Provide the [X, Y] coordinate of the cell's center where the given text is located.  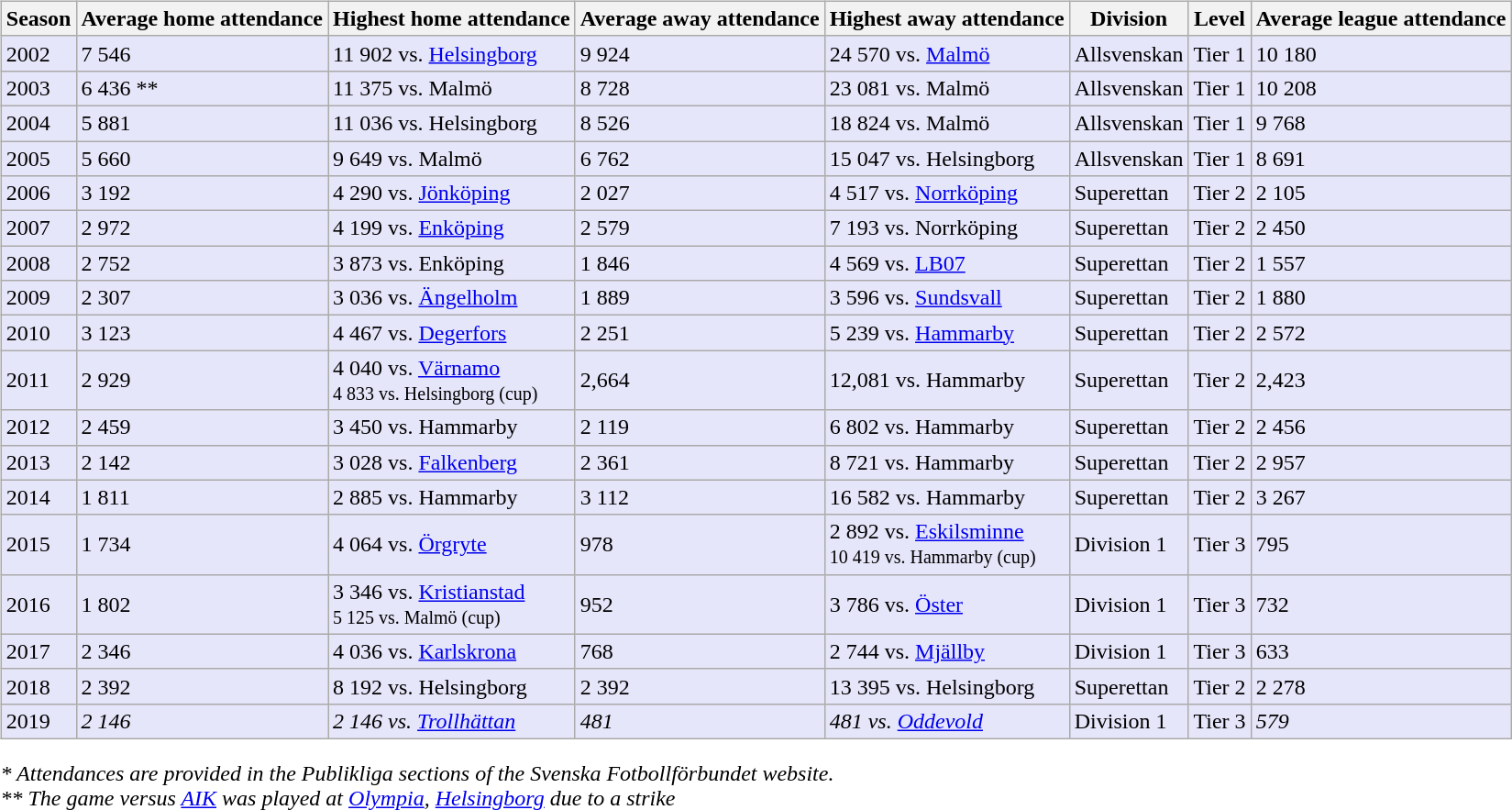
732 [1381, 604]
633 [1381, 651]
12,081 vs. Hammarby [946, 380]
2 251 [700, 333]
Level [1220, 18]
2 027 [700, 194]
2011 [39, 380]
481 [700, 721]
3 036 vs. Ängelholm [452, 298]
2 346 [202, 651]
10 208 [1381, 88]
2 752 [202, 263]
1 734 [202, 545]
4 517 vs. Norrköping [946, 194]
2 929 [202, 380]
3 873 vs. Enköping [452, 263]
2 146 [202, 721]
2010 [39, 333]
Highest away attendance [946, 18]
2,423 [1381, 380]
1 889 [700, 298]
1 880 [1381, 298]
2008 [39, 263]
2 459 [202, 427]
4 467 vs. Degerfors [452, 333]
11 375 vs. Malmö [452, 88]
Average home attendance [202, 18]
23 081 vs. Malmö [946, 88]
3 450 vs. Hammarby [452, 427]
2 146 vs. Trollhättan [452, 721]
9 924 [700, 53]
2 579 [700, 228]
579 [1381, 721]
1 557 [1381, 263]
2,664 [700, 380]
4 064 vs. Örgryte [452, 545]
2003 [39, 88]
7 193 vs. Norrköping [946, 228]
16 582 vs. Hammarby [946, 497]
3 346 vs. Kristianstad5 125 vs. Malmö (cup) [452, 604]
2002 [39, 53]
5 660 [202, 159]
11 036 vs. Helsingborg [452, 123]
2019 [39, 721]
2014 [39, 497]
2 119 [700, 427]
11 902 vs. Helsingborg [452, 53]
7 546 [202, 53]
2 278 [1381, 686]
2009 [39, 298]
978 [700, 545]
8 691 [1381, 159]
1 802 [202, 604]
2004 [39, 123]
Division [1129, 18]
4 290 vs. Jönköping [452, 194]
2 892 vs. Eskilsminne10 419 vs. Hammarby (cup) [946, 545]
3 596 vs. Sundsvall [946, 298]
24 570 vs. Malmö [946, 53]
2 361 [700, 462]
2006 [39, 194]
9 649 vs. Malmö [452, 159]
4 569 vs. LB07 [946, 263]
3 123 [202, 333]
2 885 vs. Hammarby [452, 497]
4 199 vs. Enköping [452, 228]
795 [1381, 545]
2 572 [1381, 333]
2 744 vs. Mjällby [946, 651]
18 824 vs. Malmö [946, 123]
Average league attendance [1381, 18]
2 307 [202, 298]
3 267 [1381, 497]
8 526 [700, 123]
6 762 [700, 159]
Average away attendance [700, 18]
10 180 [1381, 53]
9 768 [1381, 123]
3 028 vs. Falkenberg [452, 462]
2016 [39, 604]
3 112 [700, 497]
3 786 vs. Öster [946, 604]
2 972 [202, 228]
2007 [39, 228]
2018 [39, 686]
2017 [39, 651]
1 811 [202, 497]
2 105 [1381, 194]
Highest home attendance [452, 18]
Season [39, 18]
8 721 vs. Hammarby [946, 462]
2 142 [202, 462]
768 [700, 651]
6 802 vs. Hammarby [946, 427]
2 957 [1381, 462]
8 192 vs. Helsingborg [452, 686]
5 881 [202, 123]
2 450 [1381, 228]
2 456 [1381, 427]
1 846 [700, 263]
6 436 ** [202, 88]
5 239 vs. Hammarby [946, 333]
8 728 [700, 88]
13 395 vs. Helsingborg [946, 686]
2012 [39, 427]
2013 [39, 462]
952 [700, 604]
15 047 vs. Helsingborg [946, 159]
3 192 [202, 194]
481 vs. Oddevold [946, 721]
4 036 vs. Karlskrona [452, 651]
4 040 vs. Värnamo4 833 vs. Helsingborg (cup) [452, 380]
2015 [39, 545]
2005 [39, 159]
